Extract the (X, Y) coordinate from the center of the cell holding the provided text.  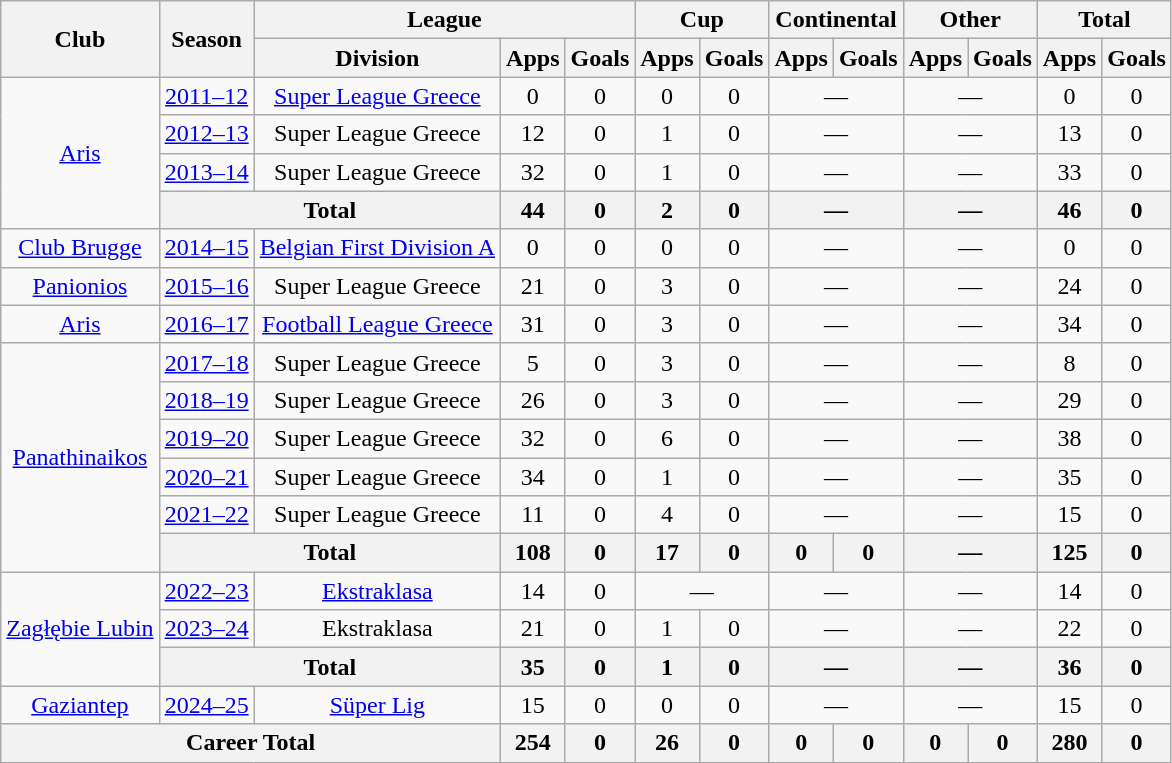
2023–24 (206, 629)
108 (533, 553)
Football League Greece (377, 324)
Other (970, 20)
Zagłębie Lubin (80, 629)
2024–25 (206, 705)
280 (1069, 743)
29 (1069, 400)
2011–12 (206, 96)
5 (533, 362)
2020–21 (206, 477)
17 (667, 553)
Panionios (80, 286)
36 (1069, 667)
2015–16 (206, 286)
League (444, 20)
12 (533, 134)
44 (533, 210)
2022–23 (206, 591)
Division (377, 58)
Cup (702, 20)
6 (667, 438)
24 (1069, 286)
46 (1069, 210)
2012–13 (206, 134)
22 (1069, 629)
33 (1069, 172)
125 (1069, 553)
Panathinaikos (80, 457)
Club Brugge (80, 248)
254 (533, 743)
Süper Lig (377, 705)
8 (1069, 362)
4 (667, 515)
Club (80, 39)
Gaziantep (80, 705)
Season (206, 39)
2017–18 (206, 362)
2013–14 (206, 172)
2014–15 (206, 248)
2021–22 (206, 515)
38 (1069, 438)
Career Total (251, 743)
2016–17 (206, 324)
Belgian First Division A (377, 248)
13 (1069, 134)
11 (533, 515)
2 (667, 210)
2019–20 (206, 438)
Continental (836, 20)
31 (533, 324)
2018–19 (206, 400)
